Return the (x, y) coordinate for the center point of the cell that contains the specified text.  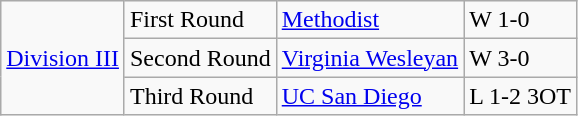
UC San Diego (370, 96)
Division III (63, 58)
W 3-0 (520, 58)
Virginia Wesleyan (370, 58)
L 1-2 3OT (520, 96)
W 1-0 (520, 20)
First Round (200, 20)
Second Round (200, 58)
Methodist (370, 20)
Third Round (200, 96)
